Find where the given text appears and provide that cell's center as (X, Y) coordinate. 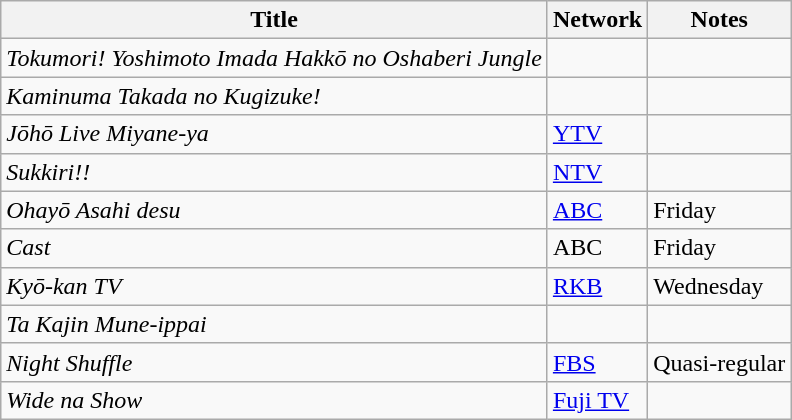
Jōhō Live Miyane-ya (274, 134)
Title (274, 20)
Kyō-kan TV (274, 286)
Sukkiri!! (274, 172)
Tokumori! Yoshimoto Imada Hakkō no Oshaberi Jungle (274, 58)
Fuji TV (597, 400)
Network (597, 20)
Quasi-regular (720, 362)
FBS (597, 362)
Night Shuffle (274, 362)
YTV (597, 134)
Cast (274, 248)
Notes (720, 20)
Ta Kajin Mune-ippai (274, 324)
Ohayō Asahi desu (274, 210)
RKB (597, 286)
Wednesday (720, 286)
Kaminuma Takada no Kugizuke! (274, 96)
Wide na Show (274, 400)
NTV (597, 172)
